Locate the cell with the specified text and output its [X, Y] center coordinate. 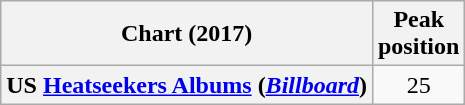
25 [418, 85]
Chart (2017) [187, 34]
US Heatseekers Albums (Billboard) [187, 85]
Peakposition [418, 34]
